Capture the cell that displays the provided text and extract its (x, y) central coordinate. 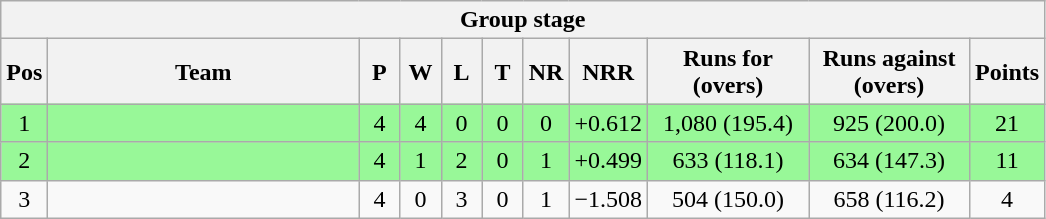
504 (150.0) (728, 199)
Runs against (overs) (890, 72)
634 (147.3) (890, 161)
925 (200.0) (890, 123)
+0.612 (608, 123)
P (380, 72)
633 (118.1) (728, 161)
+0.499 (608, 161)
Team (204, 72)
21 (1008, 123)
−1.508 (608, 199)
NRR (608, 72)
1,080 (195.4) (728, 123)
Group stage (523, 20)
658 (116.2) (890, 199)
T (502, 72)
Pos (24, 72)
W (420, 72)
11 (1008, 161)
Runs for (overs) (728, 72)
Points (1008, 72)
NR (546, 72)
L (462, 72)
